Scan for the cell matching the given text and deliver its (X, Y) coordinate at center. 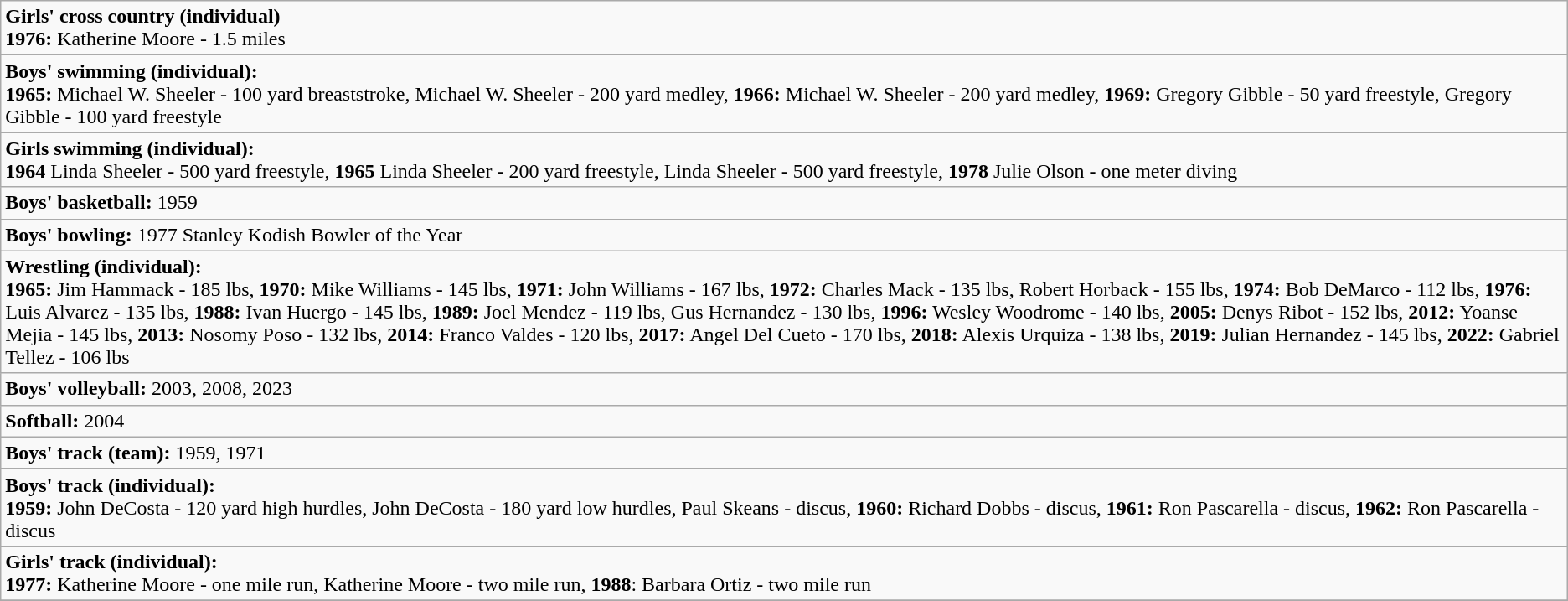
Boys' volleyball: 2003, 2008, 2023 (784, 389)
Girls' cross country (individual)1976: Katherine Moore - 1.5 miles (784, 28)
Softball: 2004 (784, 421)
Boys' bowling: 1977 Stanley Kodish Bowler of the Year (784, 235)
Boys' basketball: 1959 (784, 203)
Girls' track (individual):1977: Katherine Moore - one mile run, Katherine Moore - two mile run, 1988: Barbara Ortiz - two mile run (784, 573)
Boys' track (team): 1959, 1971 (784, 453)
